Output the [x, y] coordinate of the center of the cell containing the given text.  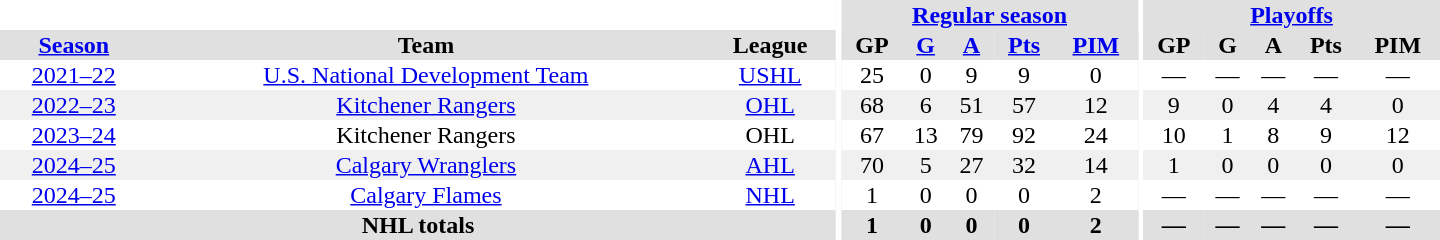
5 [926, 165]
70 [872, 165]
92 [1024, 135]
2022–23 [74, 105]
Playoffs [1292, 15]
Calgary Flames [426, 195]
NHL totals [418, 225]
Team [426, 45]
25 [872, 75]
13 [926, 135]
32 [1024, 165]
68 [872, 105]
AHL [770, 165]
27 [972, 165]
2021–22 [74, 75]
NHL [770, 195]
8 [1273, 135]
League [770, 45]
79 [972, 135]
14 [1096, 165]
6 [926, 105]
67 [872, 135]
57 [1024, 105]
24 [1096, 135]
USHL [770, 75]
Calgary Wranglers [426, 165]
U.S. National Development Team [426, 75]
Regular season [990, 15]
51 [972, 105]
2023–24 [74, 135]
Season [74, 45]
10 [1174, 135]
